Locate the cell with the specified text and output its [x, y] center coordinate. 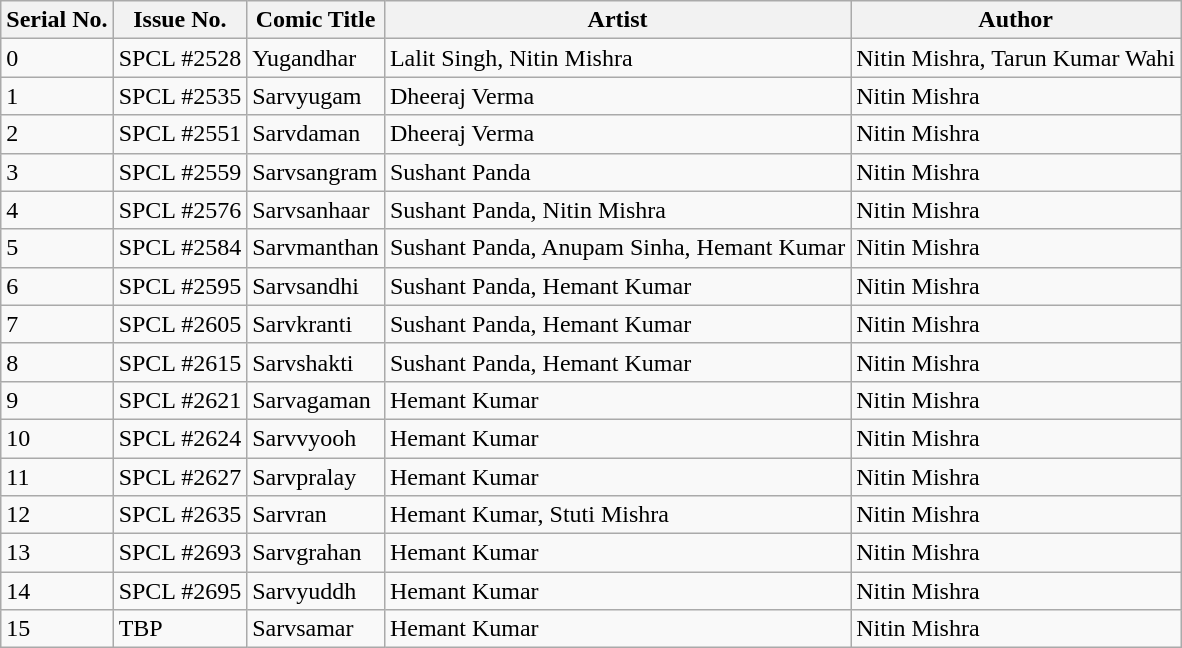
SPCL #2693 [180, 553]
9 [57, 400]
Sarvagaman [316, 400]
Sarvsandhi [316, 286]
13 [57, 553]
Sarvdaman [316, 134]
0 [57, 58]
1 [57, 96]
10 [57, 438]
SPCL #2559 [180, 172]
Sarvvyooh [316, 438]
SPCL #2621 [180, 400]
6 [57, 286]
Sarvmanthan [316, 248]
Sarvsamar [316, 629]
Comic Title [316, 20]
4 [57, 210]
Sarvsanhaar [316, 210]
Issue No. [180, 20]
Nitin Mishra, Tarun Kumar Wahi [1016, 58]
7 [57, 324]
Sarvyuddh [316, 591]
SPCL #2576 [180, 210]
5 [57, 248]
SPCL #2551 [180, 134]
Sarvkranti [316, 324]
SPCL #2584 [180, 248]
SPCL #2635 [180, 515]
3 [57, 172]
12 [57, 515]
SPCL #2528 [180, 58]
Sarvsangram [316, 172]
15 [57, 629]
Artist [617, 20]
8 [57, 362]
Author [1016, 20]
Yugandhar [316, 58]
Sarvshakti [316, 362]
Serial No. [57, 20]
11 [57, 477]
SPCL #2695 [180, 591]
14 [57, 591]
SPCL #2624 [180, 438]
Sarvgrahan [316, 553]
Sushant Panda, Anupam Sinha, Hemant Kumar [617, 248]
SPCL #2595 [180, 286]
SPCL #2535 [180, 96]
Sarvpralay [316, 477]
SPCL #2627 [180, 477]
Sushant Panda [617, 172]
TBP [180, 629]
Hemant Kumar, Stuti Mishra [617, 515]
Sushant Panda, Nitin Mishra [617, 210]
Lalit Singh, Nitin Mishra [617, 58]
Sarvran [316, 515]
Sarvyugam [316, 96]
SPCL #2605 [180, 324]
2 [57, 134]
SPCL #2615 [180, 362]
